Locate the cell with the specified text and output its (X, Y) center coordinate. 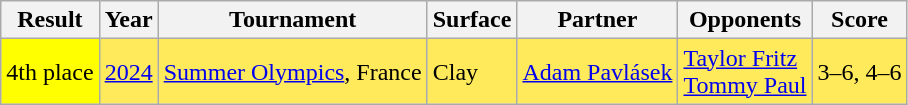
Result (50, 20)
2024 (128, 72)
Summer Olympics, France (292, 72)
Score (860, 20)
4th place (50, 72)
Partner (598, 20)
Adam Pavlásek (598, 72)
Opponents (745, 20)
3–6, 4–6 (860, 72)
Clay (472, 72)
Taylor Fritz Tommy Paul (745, 72)
Surface (472, 20)
Tournament (292, 20)
Year (128, 20)
